Determine the [x, y] coordinate at the center of the cell enclosing the given text.  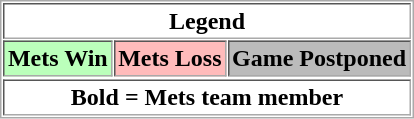
Game Postponed [320, 58]
Legend [206, 21]
Mets Loss [170, 58]
Mets Win [58, 58]
Bold = Mets team member [206, 98]
